Pinpoint the cell where the given text exists, returning its (x, y) midpoint coordinate. 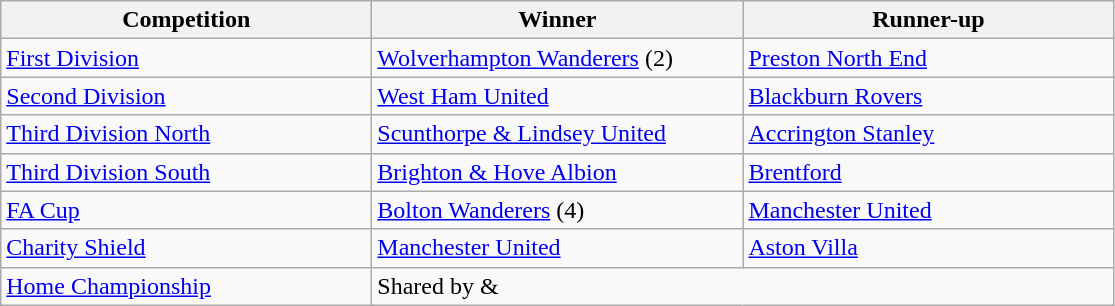
FA Cup (186, 210)
Winner (558, 20)
First Division (186, 58)
Third Division North (186, 134)
Preston North End (928, 58)
Brentford (928, 172)
Runner-up (928, 20)
Competition (186, 20)
Blackburn Rovers (928, 96)
Home Championship (186, 286)
Aston Villa (928, 248)
Scunthorpe & Lindsey United (558, 134)
Shared by & (743, 286)
West Ham United (558, 96)
Third Division South (186, 172)
Charity Shield (186, 248)
Bolton Wanderers (4) (558, 210)
Wolverhampton Wanderers (2) (558, 58)
Brighton & Hove Albion (558, 172)
Second Division (186, 96)
Accrington Stanley (928, 134)
